For the text-containing cell, return its midpoint in (x, y) coordinate format. 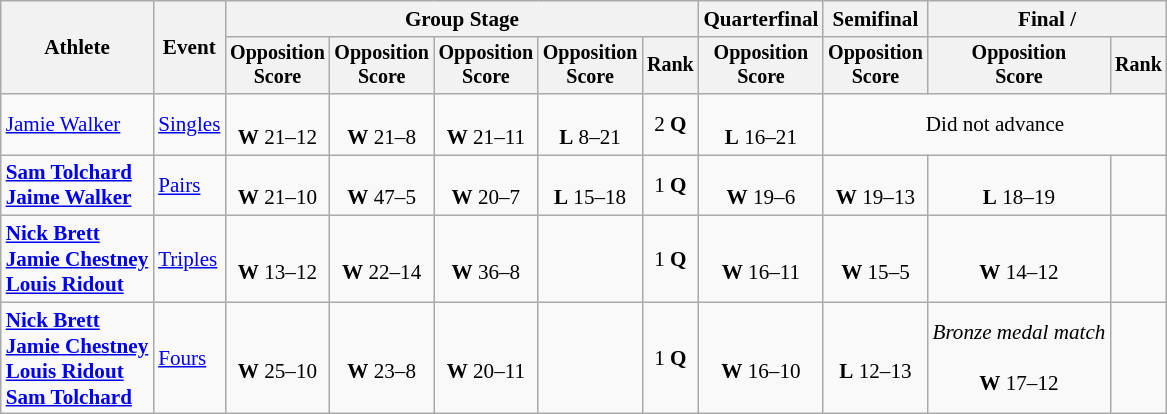
W 16–11 (760, 259)
W 22–14 (382, 259)
W 47–5 (382, 186)
W 21–10 (277, 186)
L 15–18 (590, 186)
W 23–8 (382, 358)
W 36–8 (486, 259)
W 20–7 (486, 186)
Jamie Walker (77, 124)
W 14–12 (1020, 259)
Bronze medal matchW 17–12 (1020, 358)
Nick BrettJamie ChestneyLouis RidoutSam Tolchard (77, 358)
Singles (189, 124)
W 21–8 (382, 124)
W 21–12 (277, 124)
Athlete (77, 48)
Did not advance (994, 124)
Sam TolchardJaime Walker (77, 186)
Quarterfinal (760, 18)
L 12–13 (875, 358)
2 Q (670, 124)
W 13–12 (277, 259)
Triples (189, 259)
W 15–5 (875, 259)
Pairs (189, 186)
Group Stage (462, 18)
Event (189, 48)
Final / (1048, 18)
W 19–13 (875, 186)
W 20–11 (486, 358)
Nick BrettJamie ChestneyLouis Ridout (77, 259)
W 19–6 (760, 186)
Fours (189, 358)
L 8–21 (590, 124)
W 21–11 (486, 124)
Semifinal (875, 18)
W 25–10 (277, 358)
W 16–10 (760, 358)
L 16–21 (760, 124)
L 18–19 (1020, 186)
